Return the (x, y) coordinate for the center point of the cell that contains the specified text.  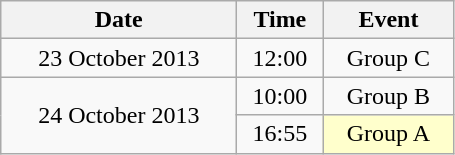
16:55 (280, 134)
24 October 2013 (119, 115)
Group B (388, 96)
Time (280, 20)
23 October 2013 (119, 58)
10:00 (280, 96)
Date (119, 20)
Event (388, 20)
Group A (388, 134)
12:00 (280, 58)
Group C (388, 58)
